Extract the (x, y) coordinate from the center of the cell holding the provided text.  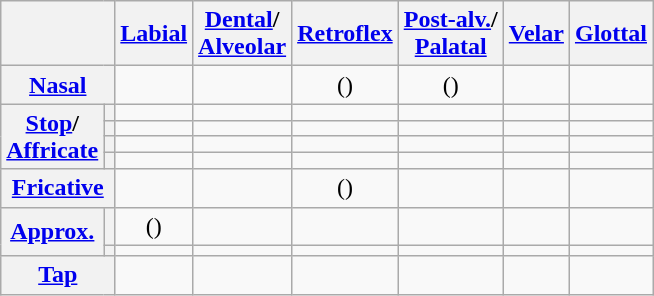
Fricative (58, 188)
Nasal (58, 85)
Approx. (52, 232)
Velar (536, 34)
Post-alv./Palatal (450, 34)
Tap (58, 275)
Stop/Affricate (52, 136)
Labial (154, 34)
Glottal (610, 34)
Dental/Alveolar (242, 34)
Retroflex (346, 34)
